Return the [X, Y] coordinate for the center point of the cell that contains the specified text.  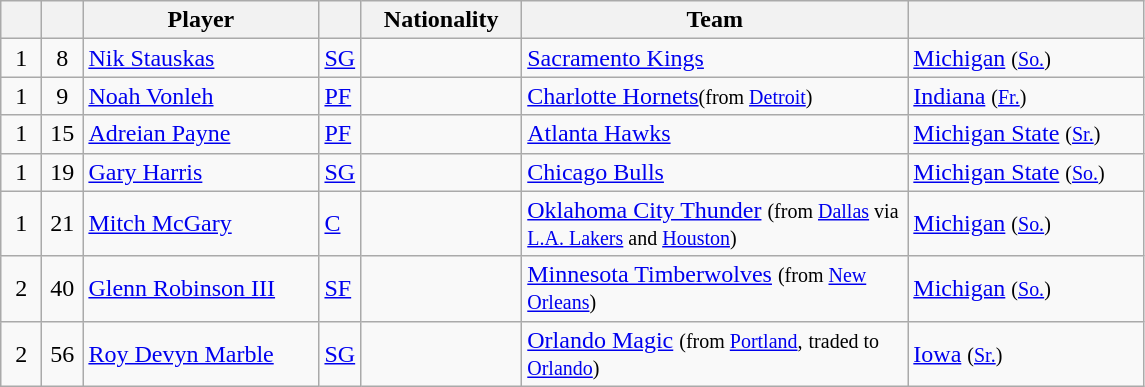
Chicago Bulls [715, 172]
Indiana (Fr.) [1026, 96]
Nik Stauskas [201, 58]
Atlanta Hawks [715, 134]
Sacramento Kings [715, 58]
Noah Vonleh [201, 96]
Michigan State (So.) [1026, 172]
Glenn Robinson III [201, 288]
Adreian Payne [201, 134]
56 [62, 354]
Oklahoma City Thunder (from Dallas via L.A. Lakers and Houston) [715, 224]
Charlotte Hornets(from Detroit) [715, 96]
Mitch McGary [201, 224]
9 [62, 96]
Orlando Magic (from Portland, traded to Orlando) [715, 354]
21 [62, 224]
C [340, 224]
8 [62, 58]
Gary Harris [201, 172]
Nationality [442, 20]
40 [62, 288]
Michigan State (Sr.) [1026, 134]
SF [340, 288]
Roy Devyn Marble [201, 354]
Team [715, 20]
Iowa (Sr.) [1026, 354]
Player [201, 20]
15 [62, 134]
19 [62, 172]
Minnesota Timberwolves (from New Orleans) [715, 288]
